Determine the (x, y) coordinate at the center of the cell enclosing the given text.  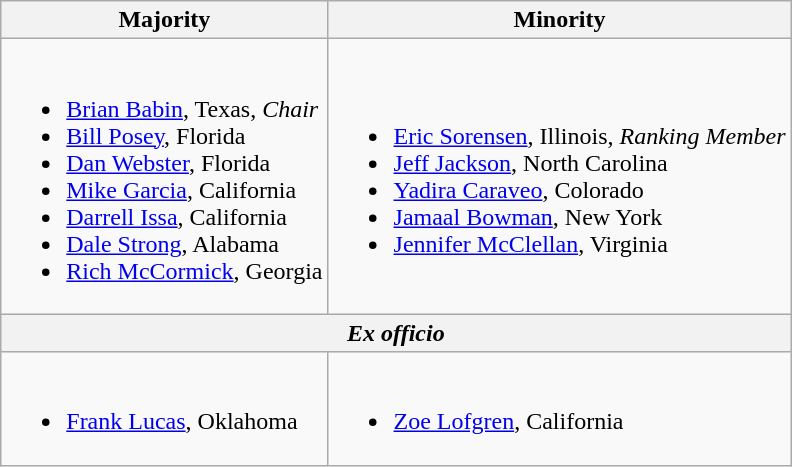
Ex officio (396, 333)
Zoe Lofgren, California (560, 408)
Minority (560, 20)
Frank Lucas, Oklahoma (164, 408)
Majority (164, 20)
Eric Sorensen, Illinois, Ranking MemberJeff Jackson, North CarolinaYadira Caraveo, ColoradoJamaal Bowman, New YorkJennifer McClellan, Virginia (560, 176)
